Scan for the cell matching the given text and deliver its [x, y] coordinate at center. 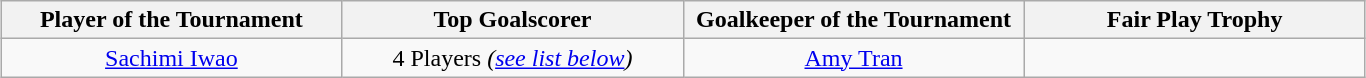
Top Goalscorer [512, 20]
Amy Tran [854, 58]
Sachimi Iwao [172, 58]
Fair Play Trophy [1194, 20]
Player of the Tournament [172, 20]
4 Players (see list below) [512, 58]
Goalkeeper of the Tournament [854, 20]
